Return the (x, y) coordinate for the center point of the cell that contains the specified text.  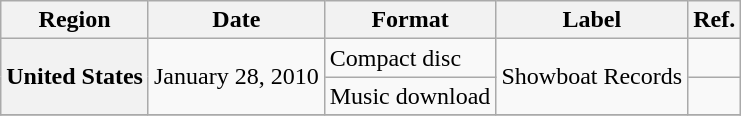
January 28, 2010 (236, 77)
Date (236, 20)
Label (592, 20)
Ref. (714, 20)
Format (410, 20)
Region (75, 20)
Compact disc (410, 58)
Showboat Records (592, 77)
Music download (410, 96)
United States (75, 77)
